Detect which cell encompasses the target text, then output its [x, y] center coordinate. 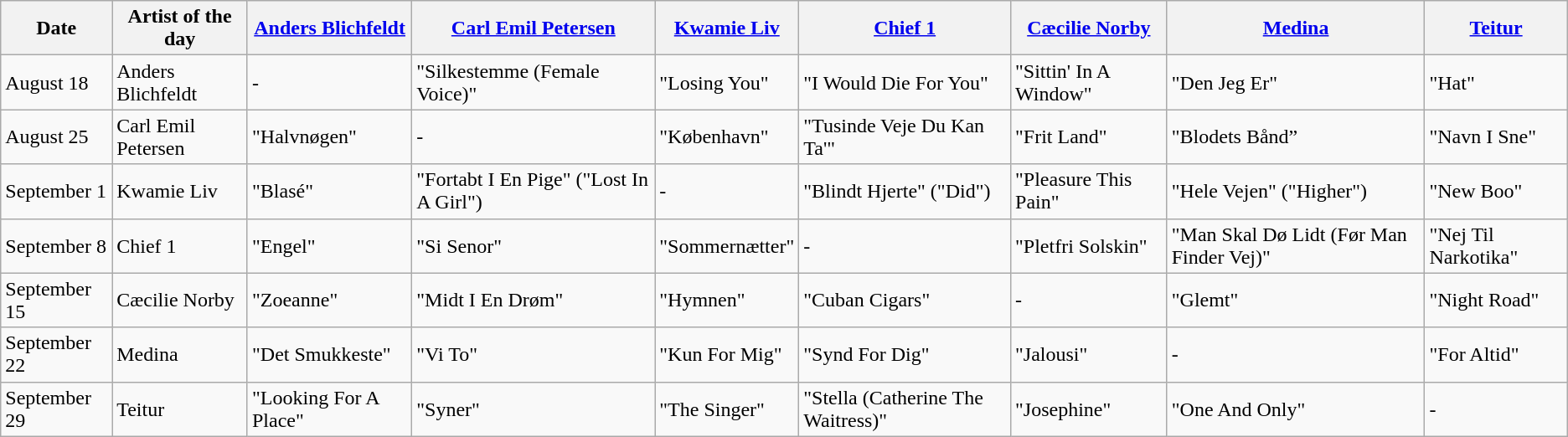
"Halvnøgen" [329, 137]
August 25 [57, 137]
September 22 [57, 355]
"Silkestemme (Female Voice)" [534, 82]
"Zoeanne" [329, 300]
"Jalousi" [1089, 355]
"Nej Til Narkotika" [1496, 246]
"Sittin' In A Window" [1089, 82]
"Man Skal Dø Lidt (Før Man Finder Vej)" [1296, 246]
"Si Senor" [534, 246]
"The Singer" [727, 409]
"Tusinde Veje Du Kan Ta'" [905, 137]
"Frit Land" [1089, 137]
"I Would Die For You" [905, 82]
"Midt I En Drøm" [534, 300]
"Blasé" [329, 191]
Date [57, 28]
"Det Smukkeste" [329, 355]
"Vi To" [534, 355]
"Fortabt I En Pige" ("Lost In A Girl") [534, 191]
September 1 [57, 191]
Artist of the day [180, 28]
"Navn I Sne" [1496, 137]
"Glemt" [1296, 300]
"Hele Vejen" ("Higher") [1296, 191]
"Losing You" [727, 82]
September 8 [57, 246]
August 18 [57, 82]
"Engel" [329, 246]
"Den Jeg Er" [1296, 82]
September 15 [57, 300]
"Pleasure This Pain" [1089, 191]
September 29 [57, 409]
"New Boo" [1496, 191]
"Blindt Hjerte" ("Did") [905, 191]
"Synd For Dig" [905, 355]
"Looking For A Place" [329, 409]
"Josephine" [1089, 409]
"Blodets Bånd” [1296, 137]
"Stella (Catherine The Waitress)" [905, 409]
"Cuban Cigars" [905, 300]
"Syner" [534, 409]
"Pletfri Solskin" [1089, 246]
"Hat" [1496, 82]
"Hymnen" [727, 300]
"Sommernætter" [727, 246]
"København" [727, 137]
"One And Only" [1296, 409]
"Kun For Mig" [727, 355]
"Night Road" [1496, 300]
"For Altid" [1496, 355]
